Identify which cell holds the provided text, then report its [X, Y] central coordinate. 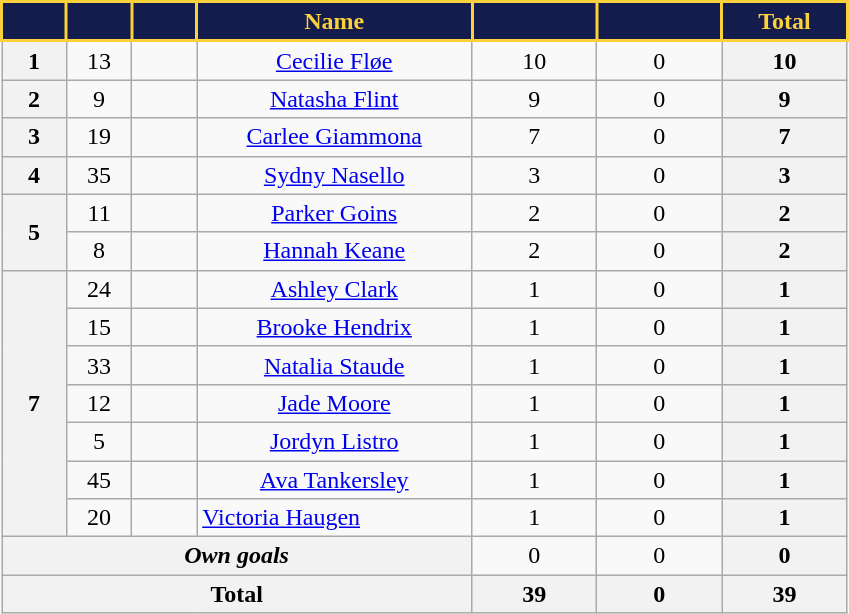
24 [100, 289]
Jordyn Listro [334, 441]
15 [100, 327]
45 [100, 479]
Own goals [237, 556]
35 [100, 175]
11 [100, 213]
Natalia Staude [334, 365]
4 [34, 175]
8 [100, 251]
Victoria Haugen [334, 518]
Ava Tankersley [334, 479]
13 [100, 60]
Brooke Hendrix [334, 327]
Carlee Giammona [334, 137]
Hannah Keane [334, 251]
12 [100, 403]
20 [100, 518]
19 [100, 137]
Natasha Flint [334, 99]
Jade Moore [334, 403]
Sydny Nasello [334, 175]
Name [334, 22]
Ashley Clark [334, 289]
Parker Goins [334, 213]
Cecilie Fløe [334, 60]
33 [100, 365]
